Return the [X, Y] coordinate for the center point of the cell that contains the specified text.  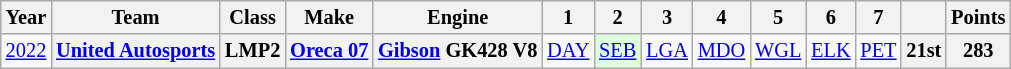
1 [568, 17]
LMP2 [252, 51]
Gibson GK428 V8 [458, 51]
SEB [618, 51]
21st [924, 51]
3 [667, 17]
5 [778, 17]
Engine [458, 17]
Make [329, 17]
4 [722, 17]
283 [978, 51]
United Autosports [136, 51]
Year [26, 17]
2 [618, 17]
6 [830, 17]
LGA [667, 51]
ELK [830, 51]
Points [978, 17]
PET [878, 51]
MDO [722, 51]
DAY [568, 51]
7 [878, 17]
Class [252, 17]
WGL [778, 51]
2022 [26, 51]
Team [136, 17]
Oreca 07 [329, 51]
